Output the [X, Y] coordinate of the center of the cell containing the given text.  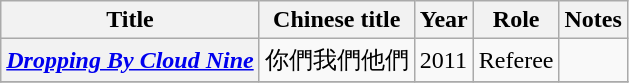
Role [516, 20]
Referee [516, 60]
你們我們他們 [336, 60]
Chinese title [336, 20]
Notes [593, 20]
Year [444, 20]
Title [130, 20]
2011 [444, 60]
Dropping By Cloud Nine [130, 60]
